Identify which cell holds the provided text, then report its [x, y] central coordinate. 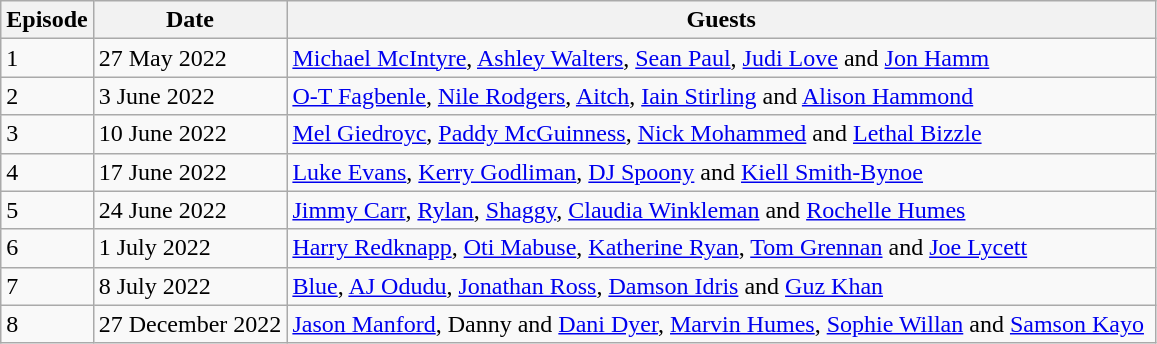
4 [47, 172]
10 June 2022 [190, 134]
27 December 2022 [190, 324]
Harry Redknapp, Oti Mabuse, Katherine Ryan, Tom Grennan and Joe Lycett [722, 248]
Blue, AJ Odudu, Jonathan Ross, Damson Idris and Guz Khan [722, 286]
3 June 2022 [190, 96]
Episode [47, 20]
8 July 2022 [190, 286]
5 [47, 210]
27 May 2022 [190, 58]
O-T Fagbenle, Nile Rodgers, Aitch, Iain Stirling and Alison Hammond [722, 96]
Jason Manford, Danny and Dani Dyer, Marvin Humes, Sophie Willan and Samson Kayo [722, 324]
1 [47, 58]
Luke Evans, Kerry Godliman, DJ Spoony and Kiell Smith-Bynoe [722, 172]
17 June 2022 [190, 172]
6 [47, 248]
1 July 2022 [190, 248]
3 [47, 134]
Guests [722, 20]
Date [190, 20]
Mel Giedroyc, Paddy McGuinness, Nick Mohammed and Lethal Bizzle [722, 134]
7 [47, 286]
24 June 2022 [190, 210]
8 [47, 324]
Michael McIntyre, Ashley Walters, Sean Paul, Judi Love and Jon Hamm [722, 58]
Jimmy Carr, Rylan, Shaggy, Claudia Winkleman and Rochelle Humes [722, 210]
2 [47, 96]
